Find where the given text appears and provide that cell's center as (x, y) coordinate. 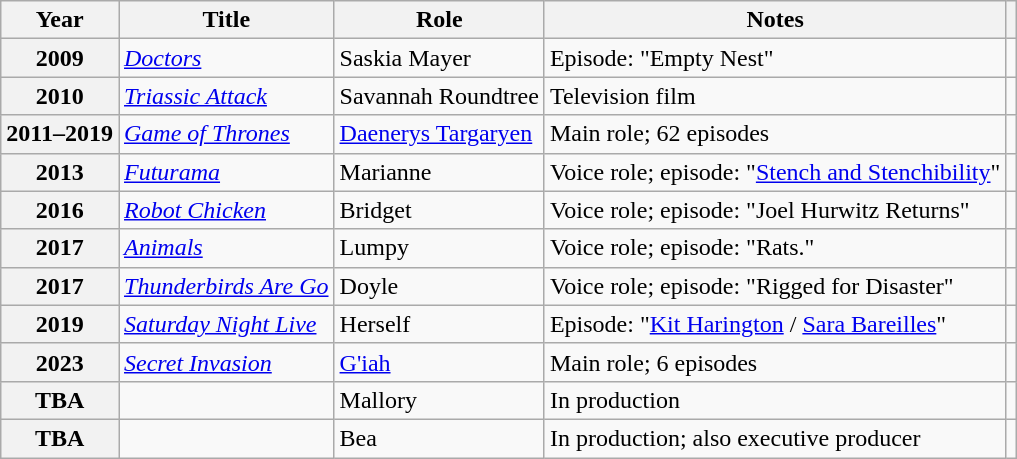
G'iah (439, 362)
Secret Invasion (226, 362)
Voice role; episode: "Joel Hurwitz Returns" (774, 210)
Doyle (439, 286)
Role (439, 20)
Animals (226, 248)
In production (774, 400)
Mallory (439, 400)
Thunderbirds Are Go (226, 286)
2010 (60, 96)
Title (226, 20)
Voice role; episode: "Rigged for Disaster" (774, 286)
2016 (60, 210)
Robot Chicken (226, 210)
In production; also executive producer (774, 438)
2023 (60, 362)
Triassic Attack (226, 96)
Saturday Night Live (226, 324)
Year (60, 20)
Notes (774, 20)
Main role; 62 episodes (774, 134)
2009 (60, 58)
Doctors (226, 58)
Marianne (439, 172)
Saskia Mayer (439, 58)
Episode: "Empty Nest" (774, 58)
Lumpy (439, 248)
2011–2019 (60, 134)
Television film (774, 96)
Voice role; episode: "Stench and Stenchibility" (774, 172)
Daenerys Targaryen (439, 134)
Game of Thrones (226, 134)
Main role; 6 episodes (774, 362)
Bridget (439, 210)
Episode: "Kit Harington / Sara Bareilles" (774, 324)
Futurama (226, 172)
2019 (60, 324)
Savannah Roundtree (439, 96)
Herself (439, 324)
Bea (439, 438)
2013 (60, 172)
Voice role; episode: "Rats." (774, 248)
